For the text-containing cell, return its midpoint in (x, y) coordinate format. 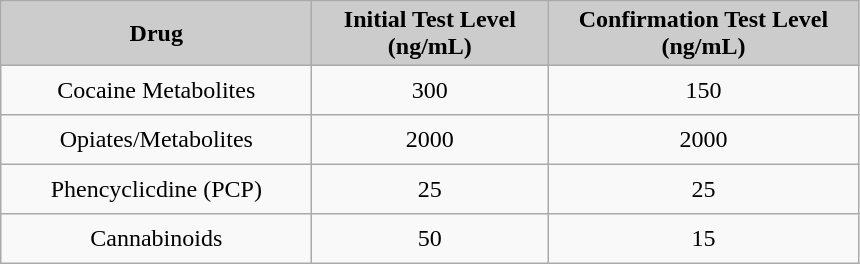
Phencyclicdine (PCP) (156, 188)
300 (430, 90)
Cocaine Metabolites (156, 90)
Initial Test Level (ng/mL) (430, 34)
15 (704, 238)
Confirmation Test Level (ng/mL) (704, 34)
150 (704, 90)
50 (430, 238)
Cannabinoids (156, 238)
Drug (156, 34)
Opiates/Metabolites (156, 140)
